From the cell containing the given text, extract its center point as (x, y) coordinate. 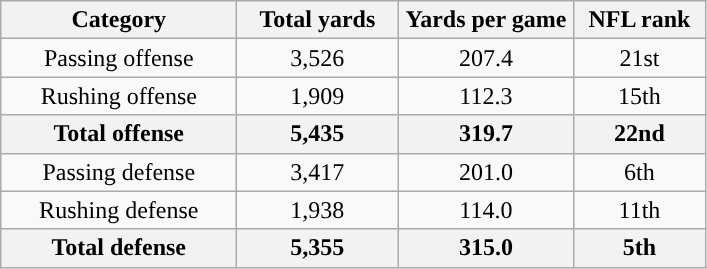
NFL rank (640, 20)
11th (640, 210)
207.4 (486, 58)
Category (119, 20)
201.0 (486, 172)
Total defense (119, 248)
1,909 (318, 96)
Passing defense (119, 172)
315.0 (486, 248)
3,417 (318, 172)
6th (640, 172)
3,526 (318, 58)
Total yards (318, 20)
112.3 (486, 96)
22nd (640, 134)
Total offense (119, 134)
Yards per game (486, 20)
15th (640, 96)
319.7 (486, 134)
21st (640, 58)
Passing offense (119, 58)
Rushing offense (119, 96)
114.0 (486, 210)
1,938 (318, 210)
5,355 (318, 248)
5,435 (318, 134)
Rushing defense (119, 210)
5th (640, 248)
